Pinpoint the cell where the given text exists, returning its (X, Y) midpoint coordinate. 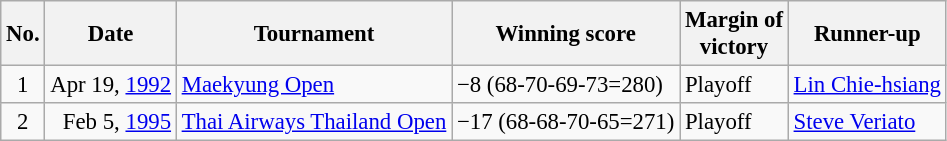
Steve Veriato (867, 122)
Thai Airways Thailand Open (314, 122)
1 (23, 85)
Winning score (566, 34)
Runner-up (867, 34)
Maekyung Open (314, 85)
−8 (68-70-69-73=280) (566, 85)
No. (23, 34)
Margin ofvictory (734, 34)
−17 (68-68-70-65=271) (566, 122)
Lin Chie-hsiang (867, 85)
Tournament (314, 34)
Feb 5, 1995 (110, 122)
Apr 19, 1992 (110, 85)
Date (110, 34)
2 (23, 122)
